Scan for the cell matching the given text and deliver its (X, Y) coordinate at center. 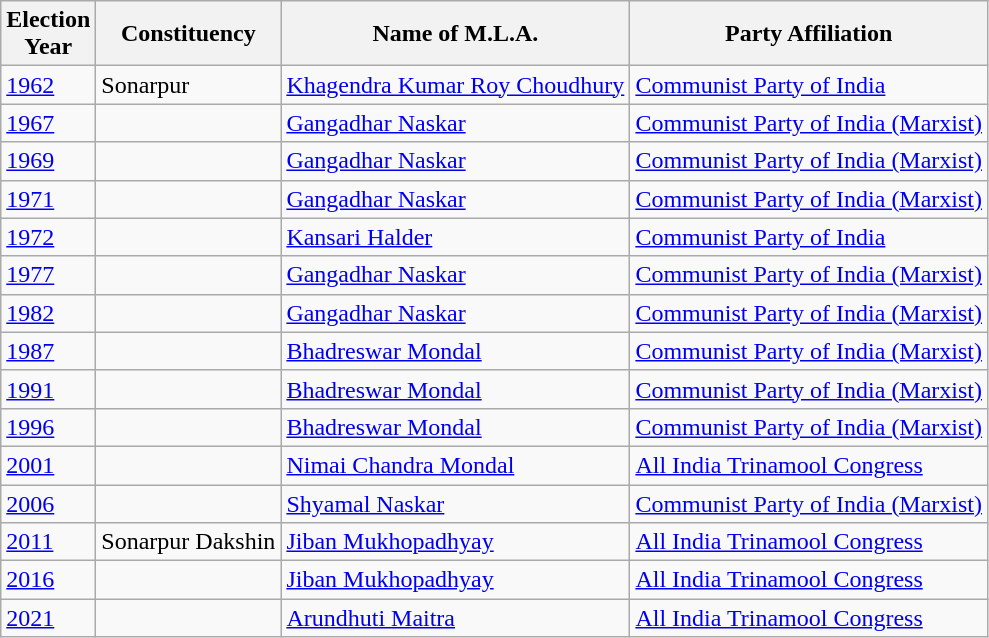
1996 (48, 427)
1962 (48, 85)
Nimai Chandra Mondal (456, 465)
2021 (48, 618)
Sonarpur (188, 85)
Name of M.L.A. (456, 34)
1987 (48, 351)
2016 (48, 580)
Election Year (48, 34)
Khagendra Kumar Roy Choudhury (456, 85)
Sonarpur Dakshin (188, 542)
1982 (48, 313)
Party Affiliation (809, 34)
1967 (48, 123)
1972 (48, 237)
2006 (48, 503)
Arundhuti Maitra (456, 618)
Kansari Halder (456, 237)
1969 (48, 161)
1991 (48, 389)
1971 (48, 199)
Shyamal Naskar (456, 503)
1977 (48, 275)
2011 (48, 542)
Constituency (188, 34)
2001 (48, 465)
